For the text-containing cell, return its midpoint in (x, y) coordinate format. 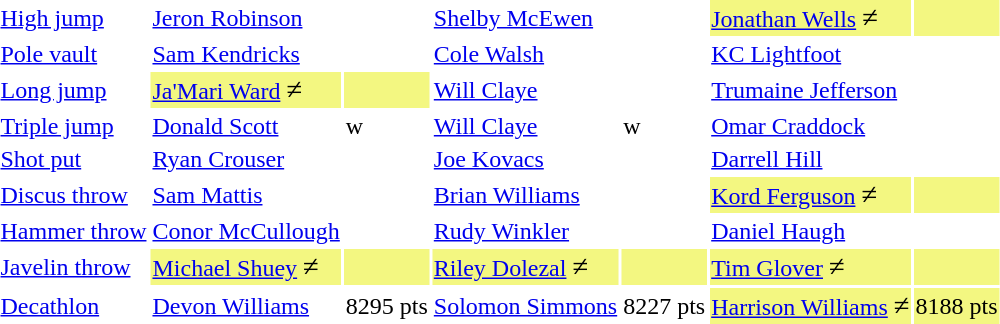
Conor McCullough (246, 231)
8227 pts (664, 306)
Devon Williams (246, 306)
8188 pts (956, 306)
Omar Craddock (810, 126)
Ja'Mari Ward ≠ (246, 90)
Daniel Haugh (810, 231)
Kord Ferguson ≠ (810, 195)
Cole Walsh (525, 54)
Tim Glover ≠ (810, 267)
Solomon Simmons (525, 306)
KC Lightfoot (810, 54)
Brian Williams (525, 195)
Darrell Hill (810, 159)
8295 pts (386, 306)
Michael Shuey ≠ (246, 267)
Donald Scott (246, 126)
Harrison Williams ≠ (810, 306)
Jonathan Wells ≠ (810, 18)
Rudy Winkler (525, 231)
Ryan Crouser (246, 159)
Riley Dolezal ≠ (525, 267)
Joe Kovacs (525, 159)
Trumaine Jefferson (810, 90)
Sam Mattis (246, 195)
Sam Kendricks (246, 54)
Shelby McEwen (525, 18)
Jeron Robinson (246, 18)
